Determine the [x, y] coordinate at the center of the cell enclosing the given text.  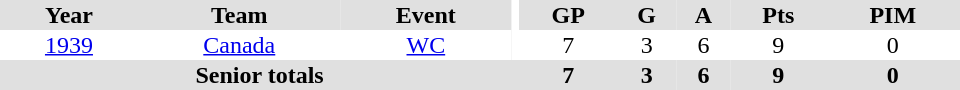
Event [426, 15]
WC [426, 45]
Year [69, 15]
PIM [893, 15]
Senior totals [260, 75]
Pts [778, 15]
Canada [240, 45]
G [646, 15]
Team [240, 15]
A [704, 15]
GP [568, 15]
1939 [69, 45]
